Find where the given text appears and provide that cell's center as [x, y] coordinate. 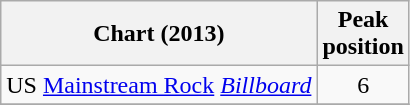
Peakposition [363, 34]
Chart (2013) [159, 34]
6 [363, 85]
US Mainstream Rock Billboard [159, 85]
